Capture the cell that displays the provided text and extract its (X, Y) central coordinate. 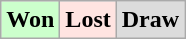
Lost (88, 20)
Draw (150, 20)
Won (30, 20)
